For the text-containing cell, return its midpoint in [X, Y] coordinate format. 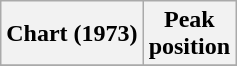
Peakposition [189, 34]
Chart (1973) [72, 34]
